Return [x, y] of the center of cell containing provided text 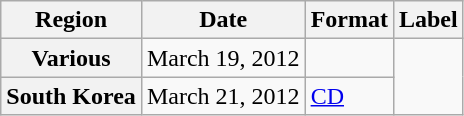
Region [72, 20]
Date [223, 20]
CD [349, 96]
Format [349, 20]
March 21, 2012 [223, 96]
Various [72, 58]
Label [428, 20]
March 19, 2012 [223, 58]
South Korea [72, 96]
